Determine the (x, y) coordinate at the center of the cell enclosing the given text.  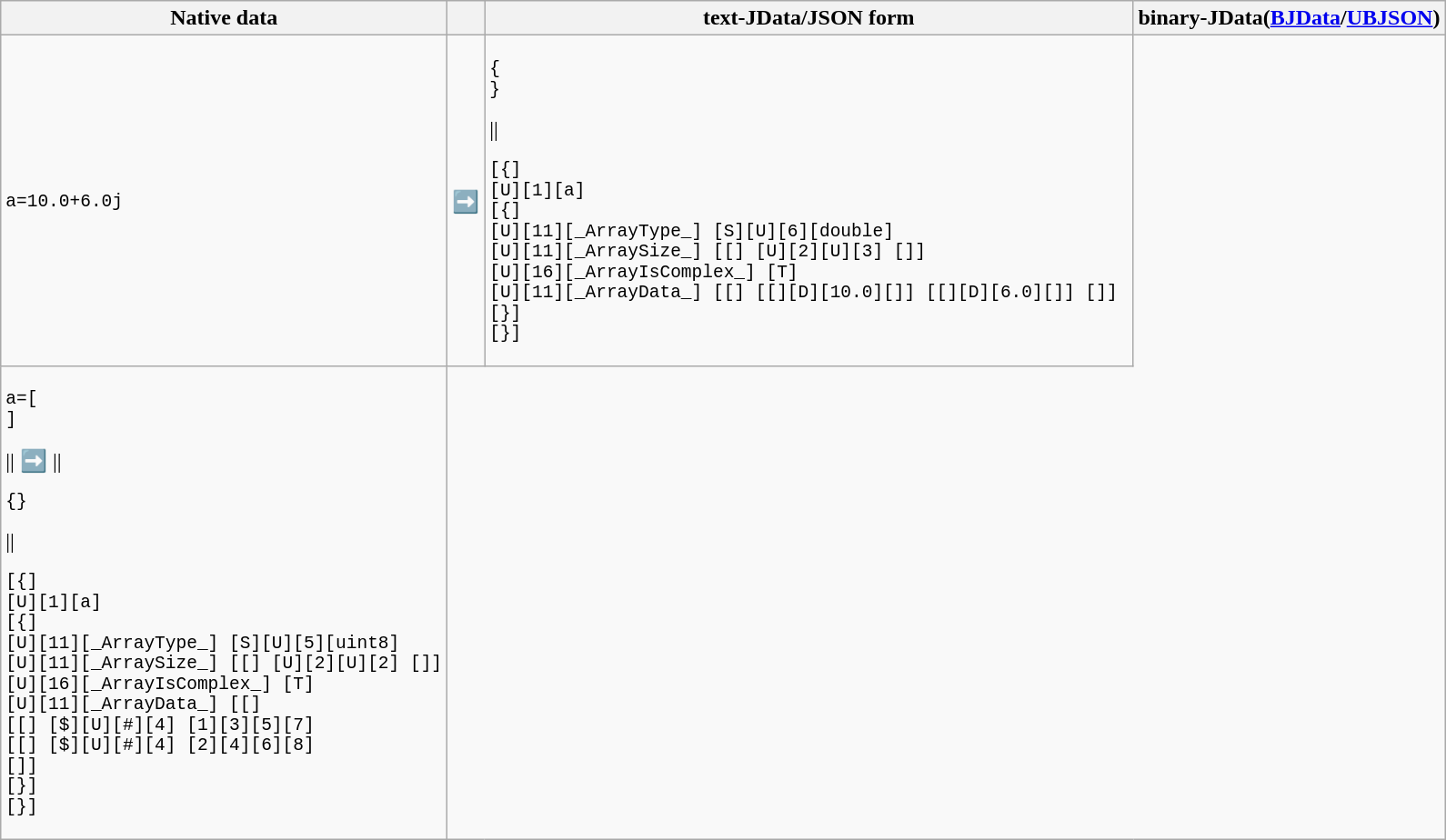
➡️ (466, 201)
text-JData/JSON form (809, 18)
binary-JData(BJData/UBJSON) (1290, 18)
a=10.0+6.0j (224, 201)
Native data (224, 18)
